Return the (X, Y) coordinate for the center point of the cell that contains the specified text.  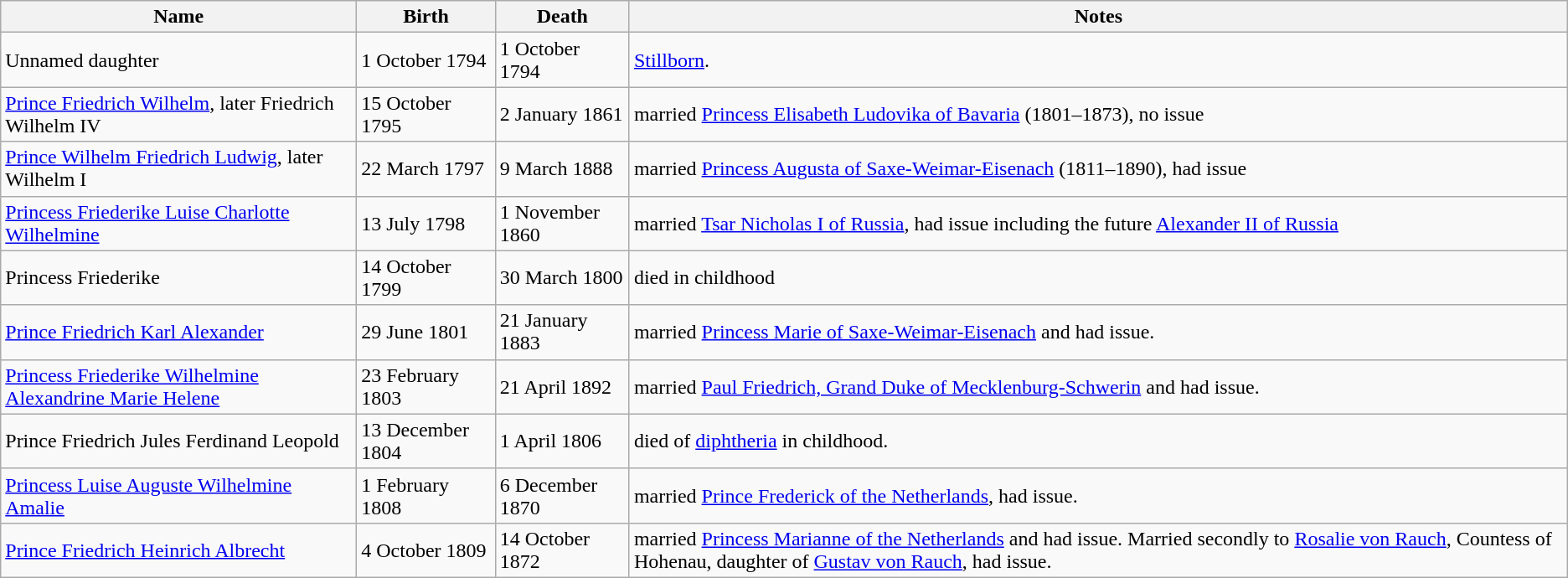
Prince Wilhelm Friedrich Ludwig, later Wilhelm I (179, 169)
6 December 1870 (562, 496)
Princess Friederike (179, 278)
married Prince Frederick of the Netherlands, had issue. (1098, 496)
30 March 1800 (562, 278)
13 December 1804 (426, 441)
Princess Luise Auguste Wilhelmine Amalie (179, 496)
14 October 1872 (562, 550)
Birth (426, 17)
1 April 1806 (562, 441)
23 February 1803 (426, 387)
21 January 1883 (562, 332)
14 October 1799 (426, 278)
13 July 1798 (426, 223)
9 March 1888 (562, 169)
4 October 1809 (426, 550)
Notes (1098, 17)
Death (562, 17)
2 January 1861 (562, 114)
married Paul Friedrich, Grand Duke of Mecklenburg-Schwerin and had issue. (1098, 387)
married Princess Marie of Saxe-Weimar-Eisenach and had issue. (1098, 332)
Prince Friedrich Heinrich Albrecht (179, 550)
Unnamed daughter (179, 60)
Prince Friedrich Jules Ferdinand Leopold (179, 441)
1 February 1808 (426, 496)
29 June 1801 (426, 332)
Stillborn. (1098, 60)
Prince Friedrich Karl Alexander (179, 332)
1 November 1860 (562, 223)
Princess Friederike Luise Charlotte Wilhelmine (179, 223)
married Princess Augusta of Saxe-Weimar-Eisenach (1811–1890), had issue (1098, 169)
21 April 1892 (562, 387)
died in childhood (1098, 278)
22 March 1797 (426, 169)
Princess Friederike Wilhelmine Alexandrine Marie Helene (179, 387)
Prince Friedrich Wilhelm, later Friedrich Wilhelm IV (179, 114)
Name (179, 17)
15 October 1795 (426, 114)
married Princess Elisabeth Ludovika of Bavaria (1801–1873), no issue (1098, 114)
died of diphtheria in childhood. (1098, 441)
married Tsar Nicholas I of Russia, had issue including the future Alexander II of Russia (1098, 223)
